Return the (x, y) coordinate for the center point of the cell that contains the specified text.  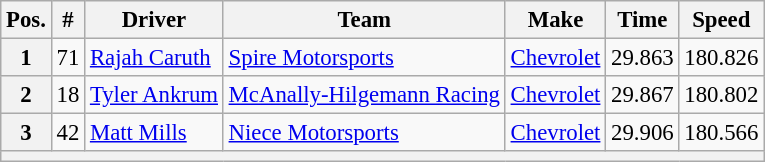
29.906 (642, 133)
180.566 (722, 133)
Rajah Caruth (154, 58)
29.863 (642, 58)
2 (26, 95)
180.802 (722, 95)
Niece Motorsports (364, 133)
# (68, 20)
3 (26, 133)
Team (364, 20)
Driver (154, 20)
Time (642, 20)
Speed (722, 20)
Make (555, 20)
McAnally-Hilgemann Racing (364, 95)
29.867 (642, 95)
18 (68, 95)
Spire Motorsports (364, 58)
Tyler Ankrum (154, 95)
180.826 (722, 58)
42 (68, 133)
Matt Mills (154, 133)
Pos. (26, 20)
71 (68, 58)
1 (26, 58)
